Determine the [X, Y] coordinate at the center of the cell enclosing the given text.  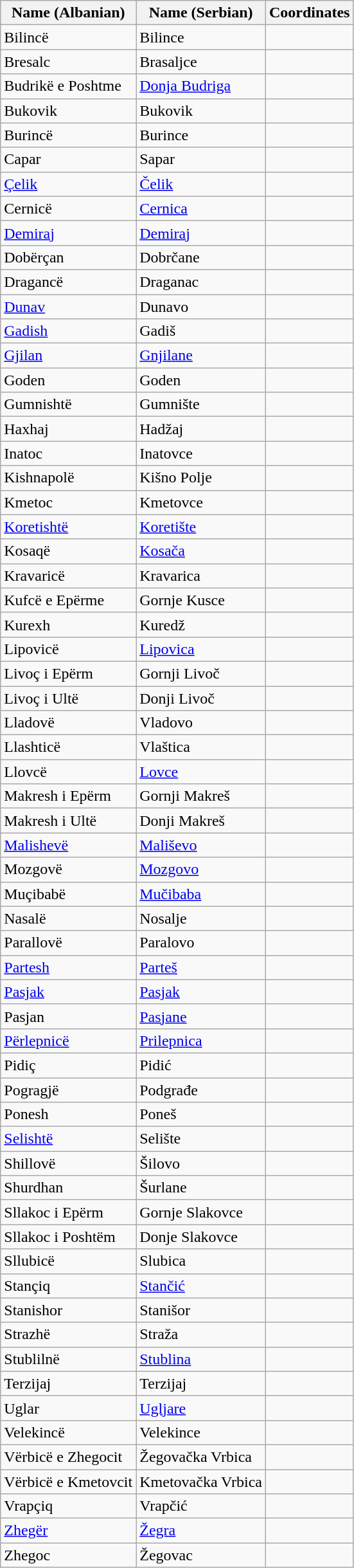
Burincë [68, 135]
Kufcë e Epërme [68, 600]
Slubica [201, 1261]
Stançiq [68, 1286]
Përlepnicë [68, 1041]
Lovce [201, 772]
Gumnište [201, 405]
Hadžaj [201, 429]
Mučibaba [201, 894]
Bilincë [68, 37]
Draganac [201, 282]
Stublina [201, 1359]
Vrapčić [201, 1506]
Kišno Polje [201, 478]
Kosača [201, 551]
Lipovica [201, 649]
Bresalc [68, 62]
Kmetoc [68, 502]
Šilovo [201, 1163]
Makresh i Epërm [68, 796]
Vrapçiq [68, 1506]
Nasalë [68, 918]
Vladovo [201, 723]
Budrikë e Poshtme [68, 86]
Kravarica [201, 576]
Coordinates [310, 13]
Kurexh [68, 624]
Gadish [68, 331]
Llovcë [68, 772]
Bilince [201, 37]
Parteš [201, 967]
Mališevo [201, 845]
Mozgovë [68, 870]
Gadiš [201, 331]
Livoç i Epërm [68, 673]
Stanišor [201, 1310]
Haxhaj [68, 429]
Selishtë [68, 1139]
Pidiç [68, 1065]
Gornje Kusce [201, 600]
Inatoc [68, 453]
Sllakoc i Poshtëm [68, 1237]
Mozgovo [201, 870]
Ugljare [201, 1408]
Kmetovačka Vrbica [201, 1481]
Straža [201, 1335]
Gnjilane [201, 356]
Capar [68, 160]
Donji Makreš [201, 821]
Velekincë [68, 1432]
Zhegër [68, 1531]
Kishnapolë [68, 478]
Vërbicë e Zhegocit [68, 1457]
Gjilan [68, 356]
Pasjan [68, 1016]
Burince [201, 135]
Partesh [68, 967]
Žegovac [201, 1555]
Zhegoc [68, 1555]
Kuredž [201, 624]
Çelik [68, 184]
Livoç i Ultë [68, 698]
Parallovë [68, 943]
Podgrađe [201, 1090]
Lladovë [68, 723]
Dragancë [68, 282]
Muçibabë [68, 894]
Koretishtë [68, 527]
Name (Albanian) [68, 13]
Uglar [68, 1408]
Stanishor [68, 1310]
Brasaljce [201, 62]
Sapar [201, 160]
Sllakoc i Epërm [68, 1212]
Inatovce [201, 453]
Prilepnica [201, 1041]
Vërbicë e Kmetovcit [68, 1481]
Žegra [201, 1531]
Makresh i Ultë [68, 821]
Nosalje [201, 918]
Stublilnë [68, 1359]
Dobërçan [68, 257]
Poneš [201, 1115]
Dunavo [201, 307]
Pidić [201, 1065]
Pogragjë [68, 1090]
Žegovačka Vrbica [201, 1457]
Sllubicë [68, 1261]
Vlaštica [201, 747]
Shillovë [68, 1163]
Gornji Livoč [201, 673]
Donja Budriga [201, 86]
Strazhë [68, 1335]
Gumnishtë [68, 405]
Dobrčane [201, 257]
Donji Livoč [201, 698]
Kravaricë [68, 576]
Cernica [201, 208]
Čelik [201, 184]
Llashticë [68, 747]
Name (Serbian) [201, 13]
Dunav [68, 307]
Malishevë [68, 845]
Shurdhan [68, 1188]
Pasjane [201, 1016]
Kosaqë [68, 551]
Gornje Slakovce [201, 1212]
Kmetovce [201, 502]
Selište [201, 1139]
Donje Slakovce [201, 1237]
Lipovicë [68, 649]
Paralovo [201, 943]
Koretište [201, 527]
Ponesh [68, 1115]
Cernicë [68, 208]
Velekince [201, 1432]
Šurlane [201, 1188]
Stančić [201, 1286]
Gornji Makreš [201, 796]
